Pinpoint the cell where the given text exists, returning its [X, Y] midpoint coordinate. 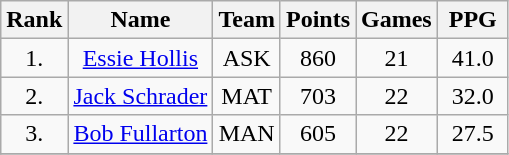
2. [34, 96]
605 [318, 134]
Name [140, 20]
Jack Schrader [140, 96]
MAN [247, 134]
Points [318, 20]
1. [34, 58]
Essie Hollis [140, 58]
Team [247, 20]
Games [397, 20]
32.0 [472, 96]
ASK [247, 58]
21 [397, 58]
Rank [34, 20]
PPG [472, 20]
27.5 [472, 134]
703 [318, 96]
41.0 [472, 58]
3. [34, 134]
860 [318, 58]
Bob Fullarton [140, 134]
MAT [247, 96]
